From the cell containing the given text, extract its center point as (x, y) coordinate. 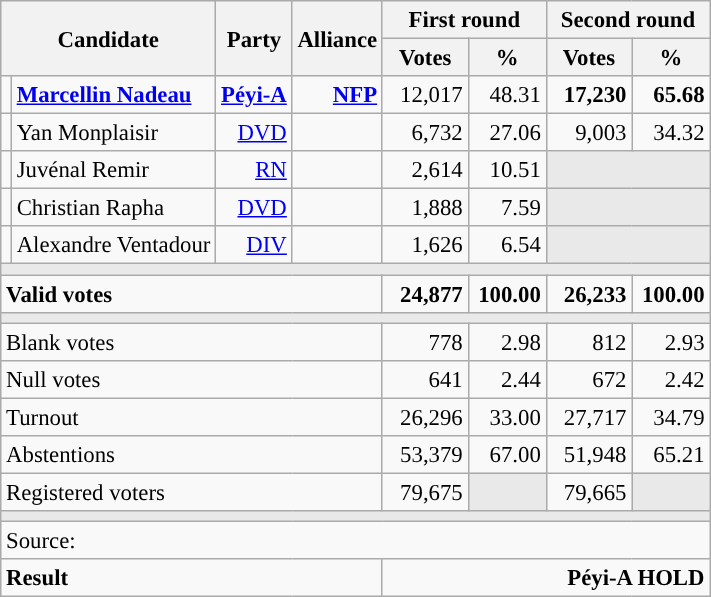
RN (254, 170)
27.06 (507, 133)
6,732 (425, 133)
Péyi-A HOLD (546, 578)
6.54 (507, 245)
65.68 (671, 95)
Party (254, 38)
53,379 (425, 455)
Alexandre Ventadour (113, 245)
2.98 (507, 342)
33.00 (507, 417)
67.00 (507, 455)
672 (589, 379)
Marcellin Nadeau (113, 95)
26,233 (589, 294)
Péyi-A (254, 95)
2.42 (671, 379)
79,665 (589, 492)
10.51 (507, 170)
26,296 (425, 417)
Second round (628, 20)
65.21 (671, 455)
NFP (337, 95)
24,877 (425, 294)
9,003 (589, 133)
Registered voters (192, 492)
Alliance (337, 38)
7.59 (507, 208)
Christian Rapha (113, 208)
Source: (356, 540)
Blank votes (192, 342)
Juvénal Remir (113, 170)
Candidate (108, 38)
DIV (254, 245)
34.79 (671, 417)
27,717 (589, 417)
1,626 (425, 245)
Turnout (192, 417)
51,948 (589, 455)
812 (589, 342)
2.44 (507, 379)
641 (425, 379)
Abstentions (192, 455)
12,017 (425, 95)
Valid votes (192, 294)
17,230 (589, 95)
79,675 (425, 492)
1,888 (425, 208)
34.32 (671, 133)
2.93 (671, 342)
Null votes (192, 379)
First round (464, 20)
Yan Monplaisir (113, 133)
778 (425, 342)
Result (192, 578)
2,614 (425, 170)
48.31 (507, 95)
